Search for the cell housing the specified text and yield its [x, y] center coordinate. 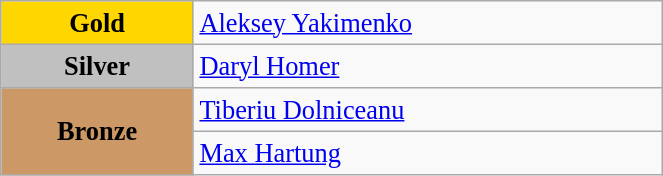
Daryl Homer [428, 66]
Silver [98, 66]
Gold [98, 22]
Tiberiu Dolniceanu [428, 109]
Aleksey Yakimenko [428, 22]
Bronze [98, 130]
Max Hartung [428, 153]
